Return (x, y) of the center of cell containing provided text 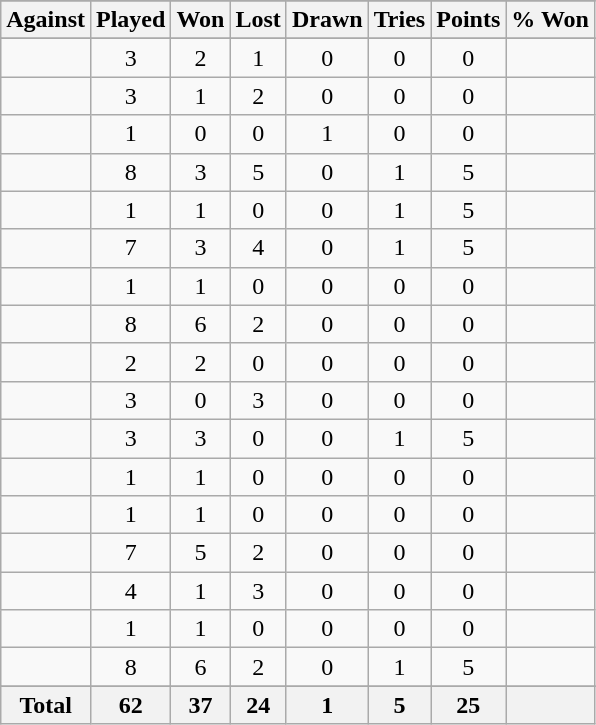
Tries (400, 20)
% Won (550, 20)
Played (130, 20)
Won (200, 20)
37 (200, 705)
Against (46, 20)
24 (258, 705)
Total (46, 705)
62 (130, 705)
25 (468, 705)
Drawn (327, 20)
Points (468, 20)
Lost (258, 20)
